Search for the cell housing the specified text and yield its (X, Y) center coordinate. 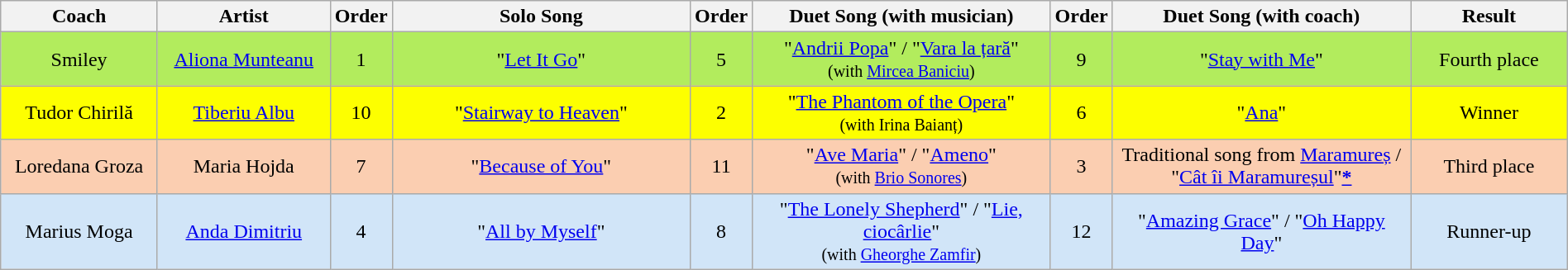
"The Lonely Shepherd" / "Lie, ciocârlie" (with Gheorghe Zamfir) (901, 231)
Duet Song (with coach) (1261, 17)
Runner-up (1489, 231)
9 (1082, 59)
Smiley (79, 59)
"Ave Maria" / "Ameno" (with Brio Sonores) (901, 167)
Duet Song (with musician) (901, 17)
Coach (79, 17)
"Stairway to Heaven" (541, 112)
"Ana" (1261, 112)
11 (721, 167)
6 (1082, 112)
2 (721, 112)
3 (1082, 167)
4 (361, 231)
"The Phantom of the Opera"(with Irina Baianț) (901, 112)
Result (1489, 17)
12 (1082, 231)
Traditional song from Maramureș / "Cât îi Maramureșul"* (1261, 167)
Marius Moga (79, 231)
Fourth place (1489, 59)
Tudor Chirilă (79, 112)
5 (721, 59)
Tiberiu Albu (243, 112)
Third place (1489, 167)
"Stay with Me" (1261, 59)
Maria Hojda (243, 167)
"All by Myself" (541, 231)
"Amazing Grace" / "Oh Happy Day" (1261, 231)
Artist (243, 17)
Solo Song (541, 17)
1 (361, 59)
Winner (1489, 112)
"Because of You" (541, 167)
10 (361, 112)
Loredana Groza (79, 167)
8 (721, 231)
Aliona Munteanu (243, 59)
7 (361, 167)
"Let It Go" (541, 59)
Anda Dimitriu (243, 231)
"Andrii Popa" / "Vara la țară" (with Mircea Baniciu) (901, 59)
